Capture the cell that displays the provided text and extract its [X, Y] central coordinate. 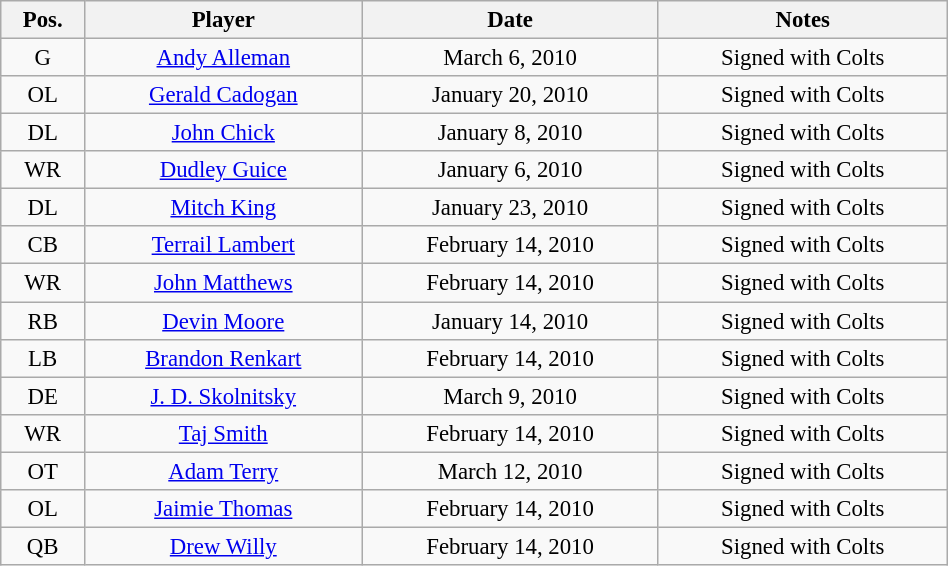
Terrail Lambert [224, 245]
Dudley Guice [224, 170]
RB [43, 321]
John Chick [224, 133]
DE [43, 396]
March 12, 2010 [510, 471]
Andy Alleman [224, 58]
January 8, 2010 [510, 133]
January 23, 2010 [510, 208]
March 9, 2010 [510, 396]
March 6, 2010 [510, 58]
J. D. Skolnitsky [224, 396]
QB [43, 546]
Brandon Renkart [224, 358]
OT [43, 471]
January 20, 2010 [510, 95]
Devin Moore [224, 321]
Pos. [43, 20]
CB [43, 245]
Date [510, 20]
John Matthews [224, 283]
Mitch King [224, 208]
January 6, 2010 [510, 170]
Taj Smith [224, 433]
Player [224, 20]
Jaimie Thomas [224, 509]
Notes [802, 20]
G [43, 58]
Adam Terry [224, 471]
LB [43, 358]
Gerald Cadogan [224, 95]
Drew Willy [224, 546]
January 14, 2010 [510, 321]
